Scan for the cell matching the given text and deliver its (X, Y) coordinate at center. 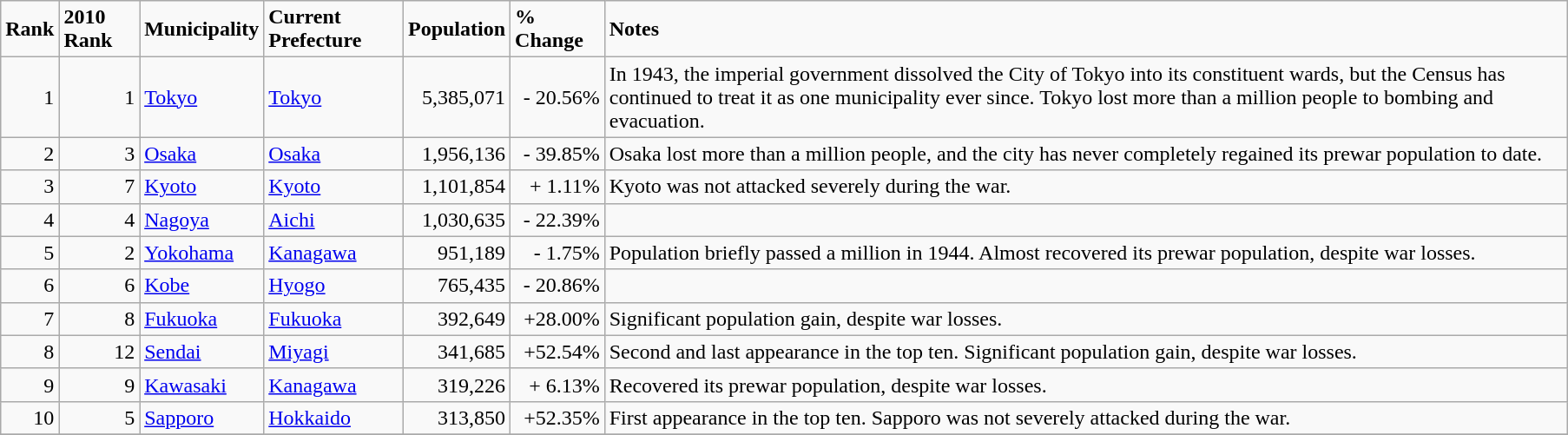
Kyoto was not attacked severely during the war. (1085, 187)
Nagoya (201, 220)
10 (30, 418)
313,850 (457, 418)
Rank (30, 30)
+52.35% (557, 418)
Population (457, 30)
Sendai (201, 352)
Municipality (201, 30)
319,226 (457, 385)
Aichi (333, 220)
Osaka lost more than a million people, and the city has never completely regained its prewar population to date. (1085, 154)
951,189 (457, 253)
% Change (557, 30)
Hokkaido (333, 418)
Current Prefecture (333, 30)
+ 6.13% (557, 385)
12 (99, 352)
Yokohama (201, 253)
Population briefly passed a million in 1944. Almost recovered its prewar population, despite war losses. (1085, 253)
- 20.56% (557, 97)
Recovered its prewar population, despite war losses. (1085, 385)
- 39.85% (557, 154)
- 1.75% (557, 253)
765,435 (457, 286)
Sapporo (201, 418)
First appearance in the top ten. Sapporo was not severely attacked during the war. (1085, 418)
341,685 (457, 352)
392,649 (457, 319)
- 20.86% (557, 286)
Notes (1085, 30)
Significant population gain, despite war losses. (1085, 319)
Kobe (201, 286)
1,101,854 (457, 187)
5,385,071 (457, 97)
Second and last appearance in the top ten. Significant population gain, despite war losses. (1085, 352)
Kawasaki (201, 385)
2010 Rank (99, 30)
1,030,635 (457, 220)
Hyogo (333, 286)
+52.54% (557, 352)
+28.00% (557, 319)
+ 1.11% (557, 187)
1,956,136 (457, 154)
- 22.39% (557, 220)
Miyagi (333, 352)
